From the cell containing the given text, extract its center point as [X, Y] coordinate. 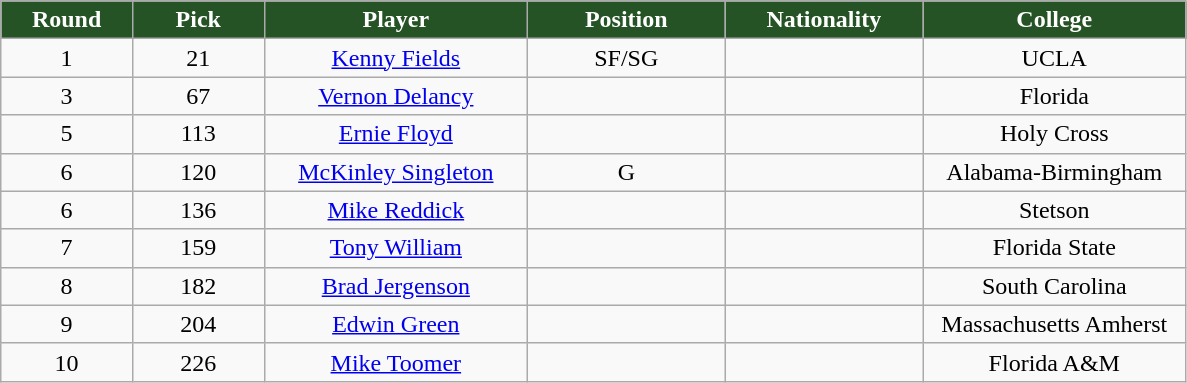
Florida [1054, 96]
Florida State [1054, 248]
1 [67, 58]
Position [627, 20]
9 [67, 324]
8 [67, 286]
21 [198, 58]
G [627, 172]
South Carolina [1054, 286]
136 [198, 210]
McKinley Singleton [396, 172]
113 [198, 134]
5 [67, 134]
Holy Cross [1054, 134]
159 [198, 248]
120 [198, 172]
SF/SG [627, 58]
Brad Jergenson [396, 286]
Florida A&M [1054, 362]
Kenny Fields [396, 58]
204 [198, 324]
Nationality [824, 20]
Pick [198, 20]
10 [67, 362]
Vernon Delancy [396, 96]
182 [198, 286]
Mike Toomer [396, 362]
UCLA [1054, 58]
Ernie Floyd [396, 134]
Alabama-Birmingham [1054, 172]
Edwin Green [396, 324]
Player [396, 20]
Massachusetts Amherst [1054, 324]
Tony William [396, 248]
226 [198, 362]
College [1054, 20]
7 [67, 248]
Round [67, 20]
Stetson [1054, 210]
Mike Reddick [396, 210]
3 [67, 96]
67 [198, 96]
